Pinpoint the cell where the given text exists, returning its (X, Y) midpoint coordinate. 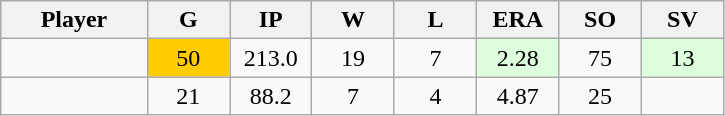
88.2 (271, 96)
75 (600, 58)
25 (600, 96)
50 (188, 58)
2.28 (518, 58)
4.87 (518, 96)
213.0 (271, 58)
4 (435, 96)
Player (74, 20)
IP (271, 20)
21 (188, 96)
ERA (518, 20)
19 (353, 58)
G (188, 20)
W (353, 20)
L (435, 20)
SV (682, 20)
SO (600, 20)
13 (682, 58)
